Locate the cell with the specified text and output its [x, y] center coordinate. 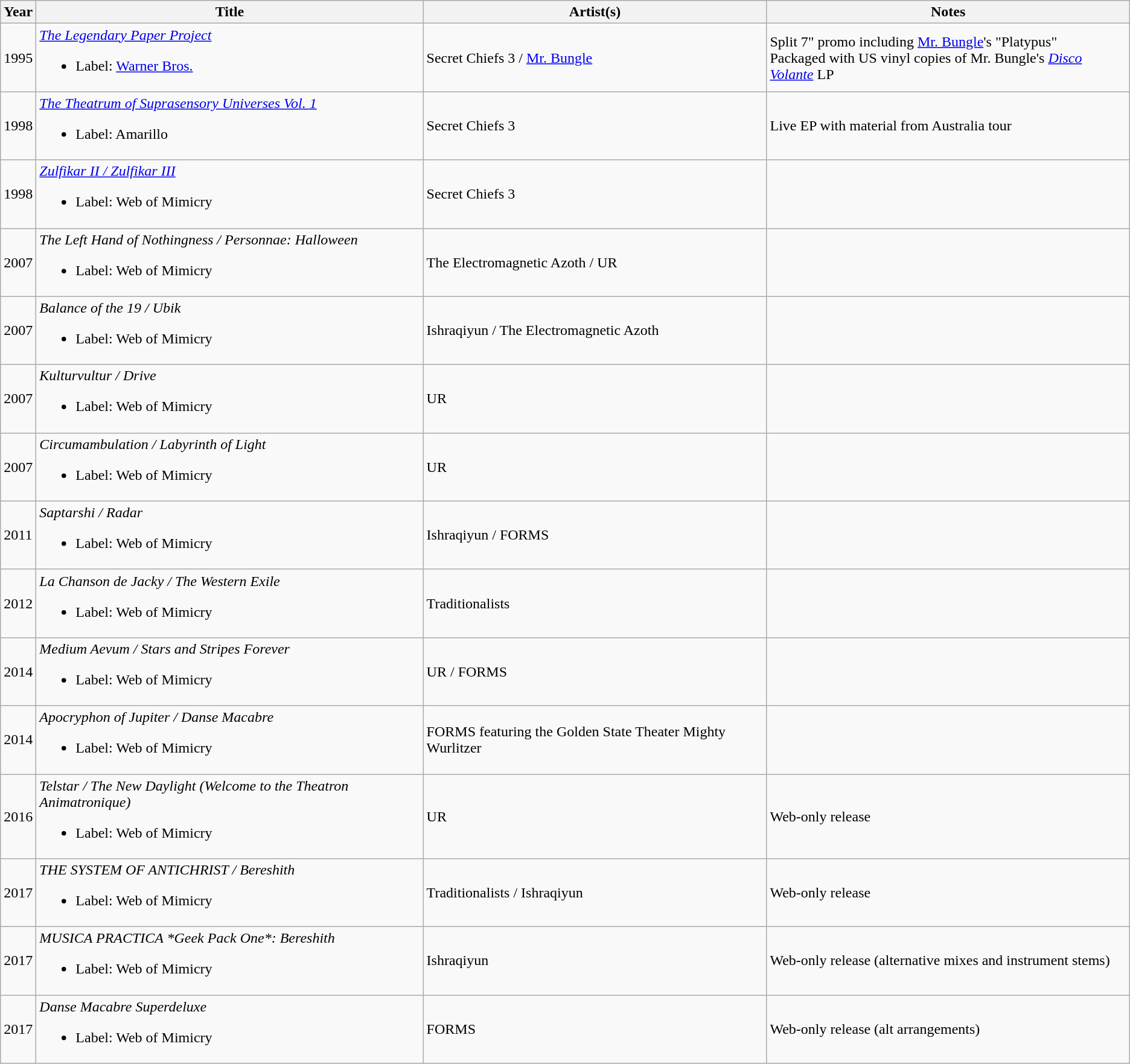
Notes [948, 12]
Saptarshi / RadarLabel: Web of Mimicry [229, 535]
THE SYSTEM OF ANTICHRIST / BereshithLabel: Web of Mimicry [229, 893]
La Chanson de Jacky / The Western ExileLabel: Web of Mimicry [229, 604]
The Electromagnetic Azoth / UR [595, 262]
Year [18, 12]
Title [229, 12]
Traditionalists [595, 604]
2016 [18, 816]
Telstar / The New Daylight (Welcome to the Theatron Animatronique) Label: Web of Mimicry [229, 816]
Medium Aevum / Stars and Stripes ForeverLabel: Web of Mimicry [229, 671]
Secret Chiefs 3 / Mr. Bungle [595, 58]
Danse Macabre SuperdeluxeLabel: Web of Mimicry [229, 1030]
Balance of the 19 / UbikLabel: Web of Mimicry [229, 331]
The Theatrum of Suprasensory Universes Vol. 1Label: Amarillo [229, 126]
Circumambulation / Labyrinth of LightLabel: Web of Mimicry [229, 467]
Ishraqiyun / FORMS [595, 535]
MUSICA PRACTICA *Geek Pack One*: BereshithLabel: Web of Mimicry [229, 961]
Traditionalists / Ishraqiyun [595, 893]
Web-only release (alternative mixes and instrument stems) [948, 961]
FORMS [595, 1030]
UR / FORMS [595, 671]
1995 [18, 58]
Ishraqiyun [595, 961]
Live EP with material from Australia tour [948, 126]
Apocryphon of Jupiter / Danse MacabreLabel: Web of Mimicry [229, 740]
Split 7" promo including Mr. Bungle's "Platypus"Packaged with US vinyl copies of Mr. Bungle's Disco Volante LP [948, 58]
Zulfikar II / Zulfikar IIILabel: Web of Mimicry [229, 194]
Kulturvultur / DriveLabel: Web of Mimicry [229, 398]
The Legendary Paper ProjectLabel: Warner Bros. [229, 58]
The Left Hand of Nothingness / Personnae: HalloweenLabel: Web of Mimicry [229, 262]
2012 [18, 604]
Artist(s) [595, 12]
Ishraqiyun / The Electromagnetic Azoth [595, 331]
Web-only release (alt arrangements) [948, 1030]
FORMS featuring the Golden State Theater Mighty Wurlitzer [595, 740]
2011 [18, 535]
